Pinpoint the cell where the given text exists, returning its (x, y) midpoint coordinate. 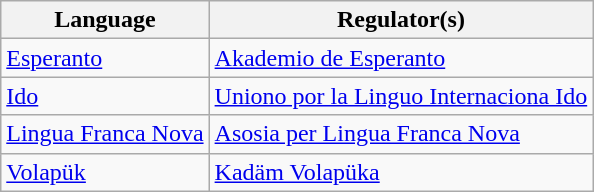
Lingua Franca Nova (105, 134)
Asosia per Lingua Franca Nova (401, 134)
Ido (105, 96)
Uniono por la Linguo Internaciona Ido (401, 96)
Regulator(s) (401, 20)
Esperanto (105, 58)
Kadäm Volapüka (401, 172)
Language (105, 20)
Volapük (105, 172)
Akademio de Esperanto (401, 58)
